Output the [x, y] coordinate of the center of the cell containing the given text.  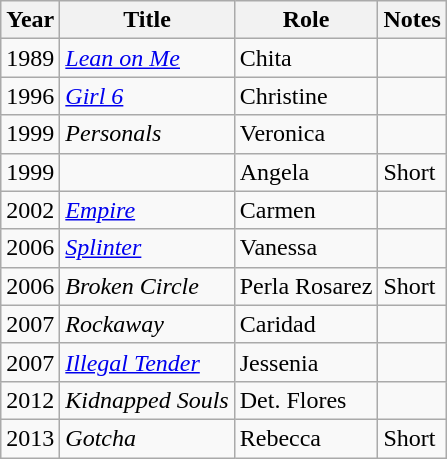
Jessenia [306, 362]
Veronica [306, 134]
Det. Flores [306, 400]
Caridad [306, 324]
1989 [30, 58]
2002 [30, 210]
Chita [306, 58]
Rockaway [147, 324]
1996 [30, 96]
Rebecca [306, 438]
Christine [306, 96]
Personals [147, 134]
Empire [147, 210]
Carmen [306, 210]
Splinter [147, 248]
Girl 6 [147, 96]
Perla Rosarez [306, 286]
Lean on Me [147, 58]
Gotcha [147, 438]
2013 [30, 438]
Angela [306, 172]
2012 [30, 400]
Year [30, 20]
Kidnapped Souls [147, 400]
Broken Circle [147, 286]
Vanessa [306, 248]
Role [306, 20]
Illegal Tender [147, 362]
Notes [412, 20]
Title [147, 20]
